For the text-containing cell, return its midpoint in (x, y) coordinate format. 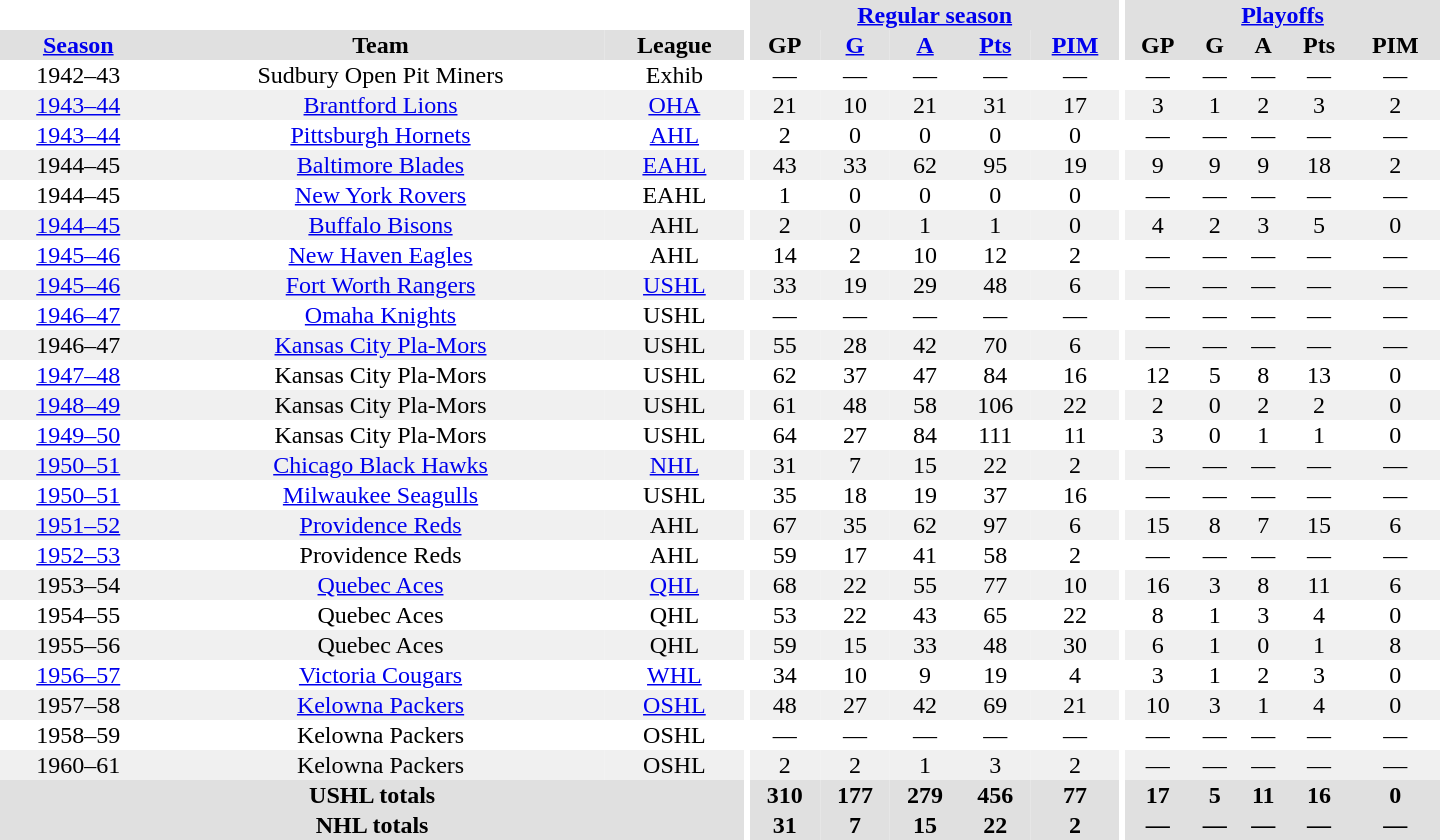
29 (925, 285)
League (675, 45)
New York Rovers (381, 195)
1952–53 (78, 555)
1953–54 (78, 585)
1948–49 (78, 405)
Brantford Lions (381, 105)
Exhib (675, 75)
Milwaukee Seagulls (381, 495)
106 (995, 405)
1957–58 (78, 705)
Baltimore Blades (381, 165)
1955–56 (78, 645)
New Haven Eagles (381, 255)
310 (785, 795)
NHL totals (372, 825)
177 (855, 795)
34 (785, 675)
53 (785, 615)
Regular season (935, 15)
1942–43 (78, 75)
30 (1074, 645)
1956–57 (78, 675)
1949–50 (78, 435)
Sudbury Open Pit Miners (381, 75)
NHL (675, 465)
1947–48 (78, 375)
Season (78, 45)
1954–55 (78, 615)
13 (1320, 375)
279 (925, 795)
67 (785, 525)
68 (785, 585)
USHL totals (372, 795)
Victoria Cougars (381, 675)
28 (855, 345)
Buffalo Bisons (381, 225)
Pittsburgh Hornets (381, 135)
69 (995, 705)
Playoffs (1282, 15)
95 (995, 165)
47 (925, 375)
WHL (675, 675)
14 (785, 255)
Chicago Black Hawks (381, 465)
97 (995, 525)
41 (925, 555)
Team (381, 45)
Omaha Knights (381, 315)
456 (995, 795)
65 (995, 615)
Fort Worth Rangers (381, 285)
111 (995, 435)
61 (785, 405)
1958–59 (78, 735)
64 (785, 435)
OHA (675, 105)
1960–61 (78, 765)
1951–52 (78, 525)
70 (995, 345)
